Detect which cell encompasses the target text, then output its [x, y] center coordinate. 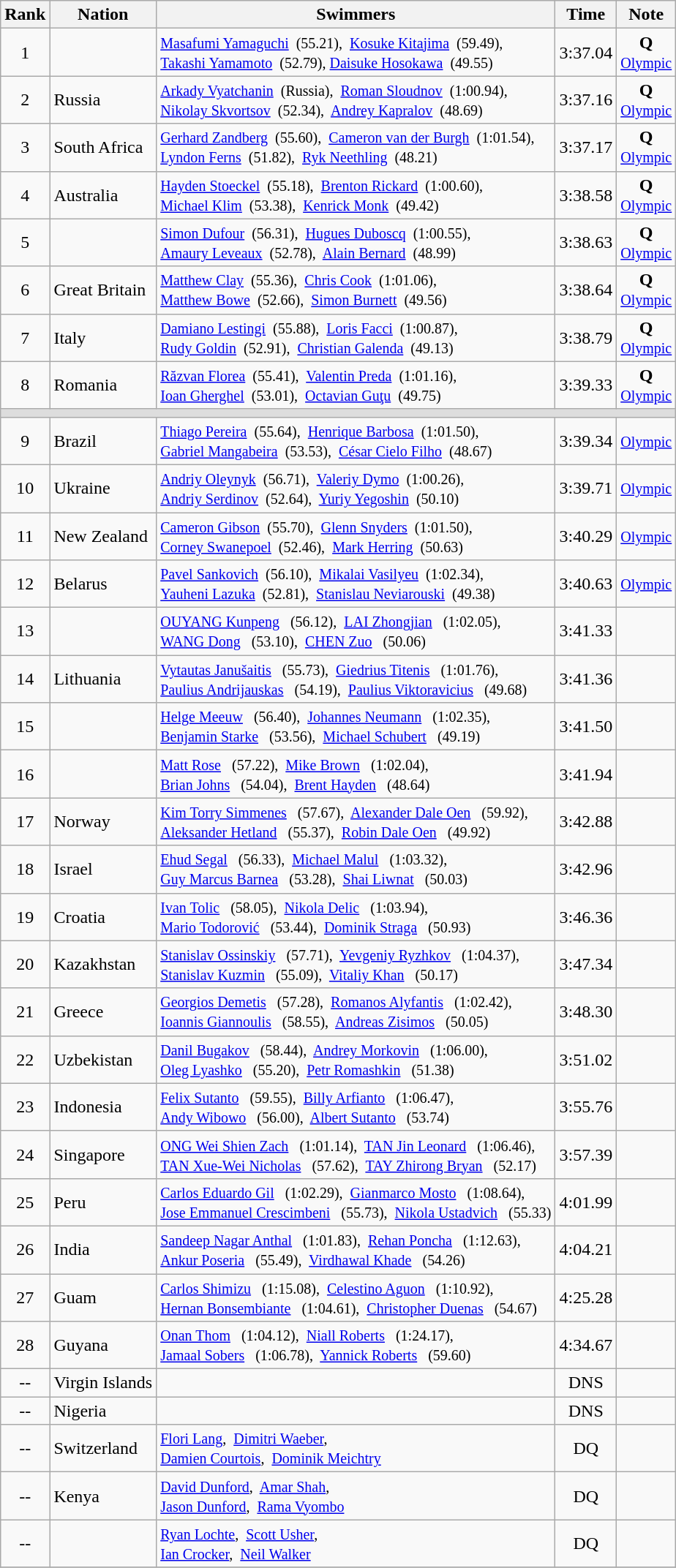
25 [25, 1202]
Carlos Shimizu (1:15.08), Celestino Aguon (1:10.92), Hernan Bonsembiante (1:04.61), Christopher Duenas (54.67) [356, 1297]
Flori Lang, Dimitri Waeber, Damien Courtois, Dominik Meichtry [356, 1448]
3:37.17 [586, 148]
Thiago Pereira (55.64), Henrique Barbosa (1:01.50), Gabriel Mangabeira (53.53), César Cielo Filho (48.67) [356, 440]
Felix Sutanto (59.55), Billy Arfianto (1:06.47), Andy Wibowo (56.00), Albert Sutanto (53.74) [356, 1107]
Ivan Tolic (58.05), Nikola Delic (1:03.94), Mario Todorović (53.44), Dominik Straga (50.93) [356, 917]
Kim Torry Simmenes (57.67), Alexander Dale Oen (59.92), Aleksander Hetland (55.37), Robin Dale Oen (49.92) [356, 822]
South Africa [103, 148]
Guam [103, 1297]
Romania [103, 385]
Hayden Stoeckel (55.18), Brenton Rickard (1:00.60),Michael Klim (53.38), Kenrick Monk (49.42) [356, 195]
6 [25, 290]
10 [25, 489]
3:57.39 [586, 1154]
3:38.64 [586, 290]
1 [25, 53]
16 [25, 774]
Matt Rose (57.22), Mike Brown (1:02.04), Brian Johns (54.04), Brent Hayden (48.64) [356, 774]
Danil Bugakov (58.44), Andrey Morkovin (1:06.00), Oleg Lyashko (55.20), Petr Romashkin (51.38) [356, 1059]
4:25.28 [586, 1297]
Sandeep Nagar Anthal (1:01.83), Rehan Poncha (1:12.63), Ankur Poseria (55.49), Virdhawal Khade (54.26) [356, 1249]
4 [25, 195]
23 [25, 1107]
15 [25, 727]
Switzerland [103, 1448]
Cameron Gibson (55.70), Glenn Snyders (1:01.50), Corney Swanepoel (52.46), Mark Herring (50.63) [356, 535]
11 [25, 535]
Uzbekistan [103, 1059]
Rank [25, 15]
13 [25, 632]
Ukraine [103, 489]
Great Britain [103, 290]
4:34.67 [586, 1346]
Lithuania [103, 679]
5 [25, 243]
Norway [103, 822]
Simon Dufour (56.31), Hugues Duboscq (1:00.55),Amaury Leveaux (52.78), Alain Bernard (48.99) [356, 243]
Croatia [103, 917]
27 [25, 1297]
3:37.16 [586, 99]
3:38.79 [586, 338]
3:38.63 [586, 243]
Greece [103, 1012]
3:39.33 [586, 385]
Carlos Eduardo Gil (1:02.29), Gianmarco Mosto (1:08.64), Jose Emmanuel Crescimbeni (55.73), Nikola Ustadvich (55.33) [356, 1202]
3:41.36 [586, 679]
Indonesia [103, 1107]
India [103, 1249]
3:41.33 [586, 632]
Georgios Demetis (57.28), Romanos Alyfantis (1:02.42), Ioannis Giannoulis (58.55), Andreas Zisimos (50.05) [356, 1012]
OUYANG Kunpeng (56.12), LAI Zhongjian (1:02.05), WANG Dong (53.10), CHEN Zuo (50.06) [356, 632]
Peru [103, 1202]
3:42.88 [586, 822]
Vytautas Janušaitis (55.73), Giedrius Titenis (1:01.76), Paulius Andrijauskas (54.19), Paulius Viktoravicius (49.68) [356, 679]
3:46.36 [586, 917]
21 [25, 1012]
Onan Thom (1:04.12), Niall Roberts (1:24.17), Jamaal Sobers (1:06.78), Yannick Roberts (59.60) [356, 1346]
Nigeria [103, 1411]
26 [25, 1249]
22 [25, 1059]
Gerhard Zandberg (55.60), Cameron van der Burgh (1:01.54),Lyndon Ferns (51.82), Ryk Neethling (48.21) [356, 148]
3:40.29 [586, 535]
ONG Wei Shien Zach (1:01.14), TAN Jin Leonard (1:06.46), TAN Xue-Wei Nicholas (57.62), TAY Zhirong Bryan (52.17) [356, 1154]
Virgin Islands [103, 1383]
Italy [103, 338]
David Dunford, Amar Shah, Jason Dunford, Rama Vyombo [356, 1496]
19 [25, 917]
Time [586, 15]
3:37.04 [586, 53]
3:51.02 [586, 1059]
Swimmers [356, 15]
Stanislav Ossinskiy (57.71), Yevgeniy Ryzhkov (1:04.37), Stanislav Kuzmin (55.09), Vitaliy Khan (50.17) [356, 964]
Kenya [103, 1496]
3:41.94 [586, 774]
Guyana [103, 1346]
7 [25, 338]
18 [25, 869]
17 [25, 822]
4:04.21 [586, 1249]
Kazakhstan [103, 964]
Israel [103, 869]
3:39.34 [586, 440]
Pavel Sankovich (56.10), Mikalai Vasilyeu (1:02.34), Yauheni Lazuka (52.81), Stanislau Neviarouski (49.38) [356, 584]
3:47.34 [586, 964]
20 [25, 964]
3:55.76 [586, 1107]
Note [647, 15]
Nation [103, 15]
3:39.71 [586, 489]
Australia [103, 195]
Masafumi Yamaguchi (55.21), Kosuke Kitajima (59.49),Takashi Yamamoto (52.79), Daisuke Hosokawa (49.55) [356, 53]
Arkady Vyatchanin (Russia), Roman Sloudnov (1:00.94),Nikolay Skvortsov (52.34), Andrey Kapralov (48.69) [356, 99]
9 [25, 440]
8 [25, 385]
Ehud Segal (56.33), Michael Malul (1:03.32), Guy Marcus Barnea (53.28), Shai Liwnat (50.03) [356, 869]
2 [25, 99]
24 [25, 1154]
12 [25, 584]
3:38.58 [586, 195]
Russia [103, 99]
3:41.50 [586, 727]
28 [25, 1346]
Răzvan Florea (55.41), Valentin Preda (1:01.16),Ioan Gherghel (53.01), Octavian Guţu (49.75) [356, 385]
4:01.99 [586, 1202]
Singapore [103, 1154]
Matthew Clay (55.36), Chris Cook (1:01.06),Matthew Bowe (52.66), Simon Burnett (49.56) [356, 290]
Andriy Oleynyk (56.71), Valeriy Dymo (1:00.26), Andriy Serdinov (52.64), Yuriy Yegoshin (50.10) [356, 489]
Helge Meeuw (56.40), Johannes Neumann (1:02.35), Benjamin Starke (53.56), Michael Schubert (49.19) [356, 727]
Damiano Lestingi (55.88), Loris Facci (1:00.87),Rudy Goldin (52.91), Christian Galenda (49.13) [356, 338]
Brazil [103, 440]
Belarus [103, 584]
New Zealand [103, 535]
3:48.30 [586, 1012]
3 [25, 148]
Ryan Lochte, Scott Usher, Ian Crocker, Neil Walker [356, 1543]
3:40.63 [586, 584]
14 [25, 679]
3:42.96 [586, 869]
